Search for the cell housing the specified text and yield its (x, y) center coordinate. 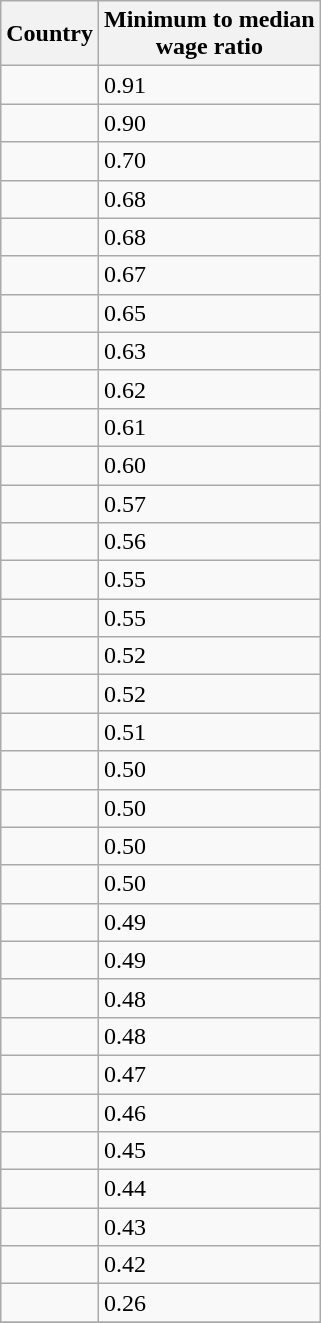
0.65 (209, 313)
0.43 (209, 1227)
0.90 (209, 123)
0.56 (209, 542)
0.67 (209, 275)
0.60 (209, 465)
0.26 (209, 1303)
Country (50, 34)
0.62 (209, 389)
0.45 (209, 1151)
0.47 (209, 1074)
0.42 (209, 1265)
0.57 (209, 503)
0.61 (209, 427)
Minimum to medianwage ratio (209, 34)
0.70 (209, 161)
0.63 (209, 351)
0.46 (209, 1113)
0.91 (209, 85)
0.51 (209, 732)
0.44 (209, 1189)
